Identify which cell holds the provided text, then report its [X, Y] central coordinate. 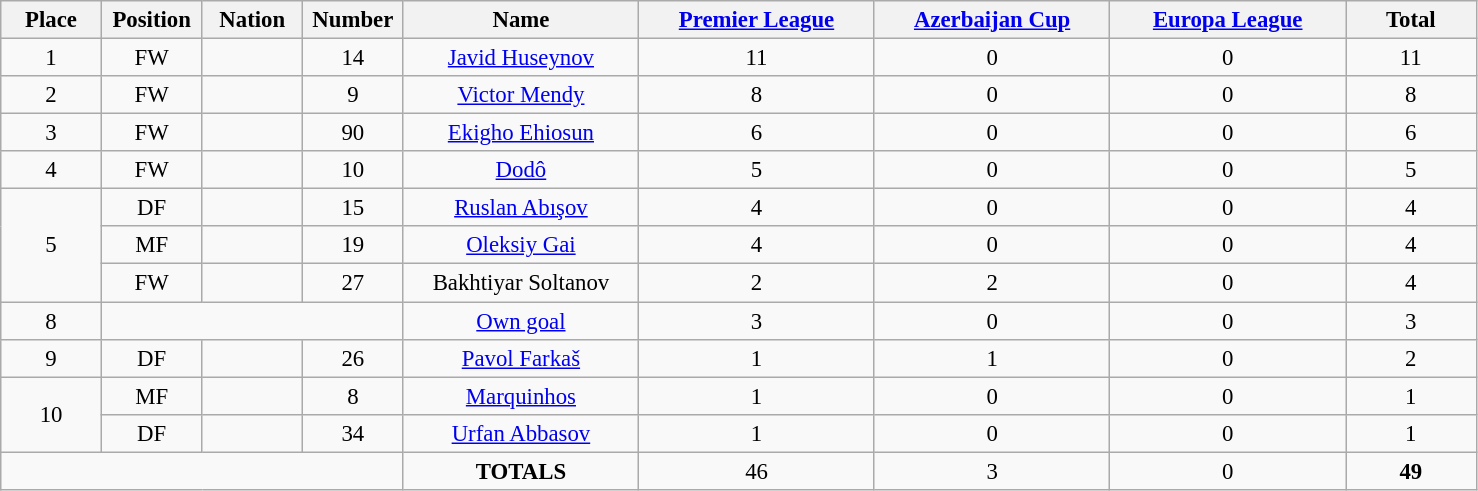
TOTALS [521, 471]
14 [354, 58]
Position [152, 20]
27 [354, 283]
49 [1412, 471]
Name [521, 20]
Urfan Abbasov [521, 433]
Place [52, 20]
34 [354, 433]
Azerbaijan Cup [992, 20]
Ruslan Abışov [521, 208]
Dodô [521, 170]
Victor Mendy [521, 95]
Own goal [521, 321]
Premier League [757, 20]
Oleksiy Gai [521, 245]
Nation [252, 20]
Marquinhos [521, 396]
Number [354, 20]
15 [354, 208]
Ekigho Ehiosun [521, 133]
Total [1412, 20]
Bakhtiyar Soltanov [521, 283]
Pavol Farkaš [521, 358]
46 [757, 471]
19 [354, 245]
Europa League [1228, 20]
90 [354, 133]
Javid Huseynov [521, 58]
26 [354, 358]
